For the text-containing cell, return its midpoint in (x, y) coordinate format. 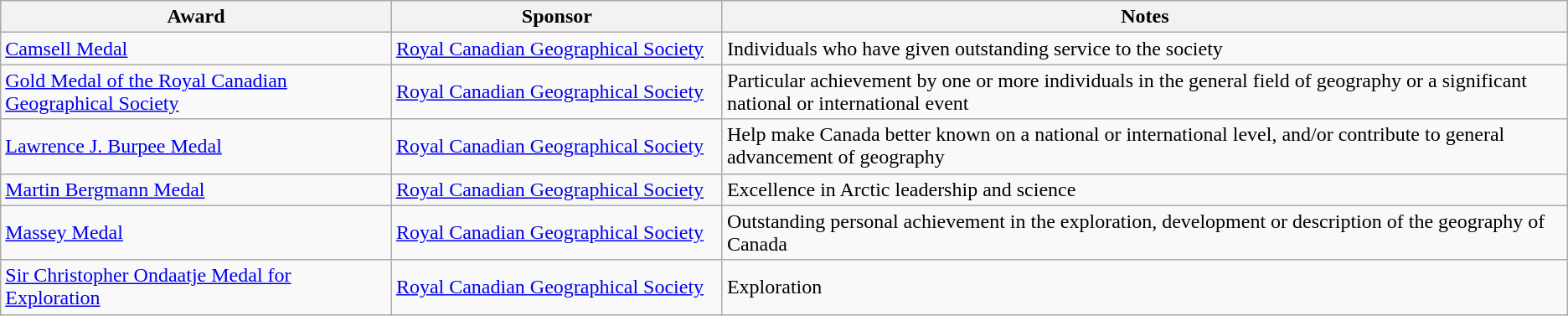
Notes (1144, 17)
Sir Christopher Ondaatje Medal for Exploration (196, 287)
Outstanding personal achievement in the exploration, development or description of the geography of Canada (1144, 233)
Martin Bergmann Medal (196, 189)
Lawrence J. Burpee Medal (196, 146)
Exploration (1144, 287)
Camsell Medal (196, 49)
Help make Canada better known on a national or international level, and/or contribute to general advancement of geography (1144, 146)
Sponsor (556, 17)
Individuals who have given outstanding service to the society (1144, 49)
Excellence in Arctic leadership and science (1144, 189)
Award (196, 17)
Massey Medal (196, 233)
Gold Medal of the Royal Canadian Geographical Society (196, 92)
Particular achievement by one or more individuals in the general field of geography or a significant national or international event (1144, 92)
